Detect which cell encompasses the target text, then output its (x, y) center coordinate. 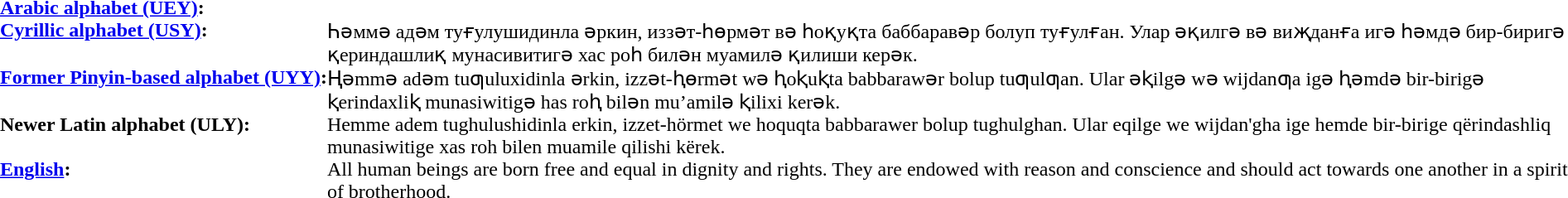
Former Pinyin-based alphabet (UYY): (164, 89)
Cyrillic alphabet (USY): (164, 43)
Newer Latin alphabet (ULY): (164, 136)
